Scan for the cell matching the given text and deliver its (x, y) coordinate at center. 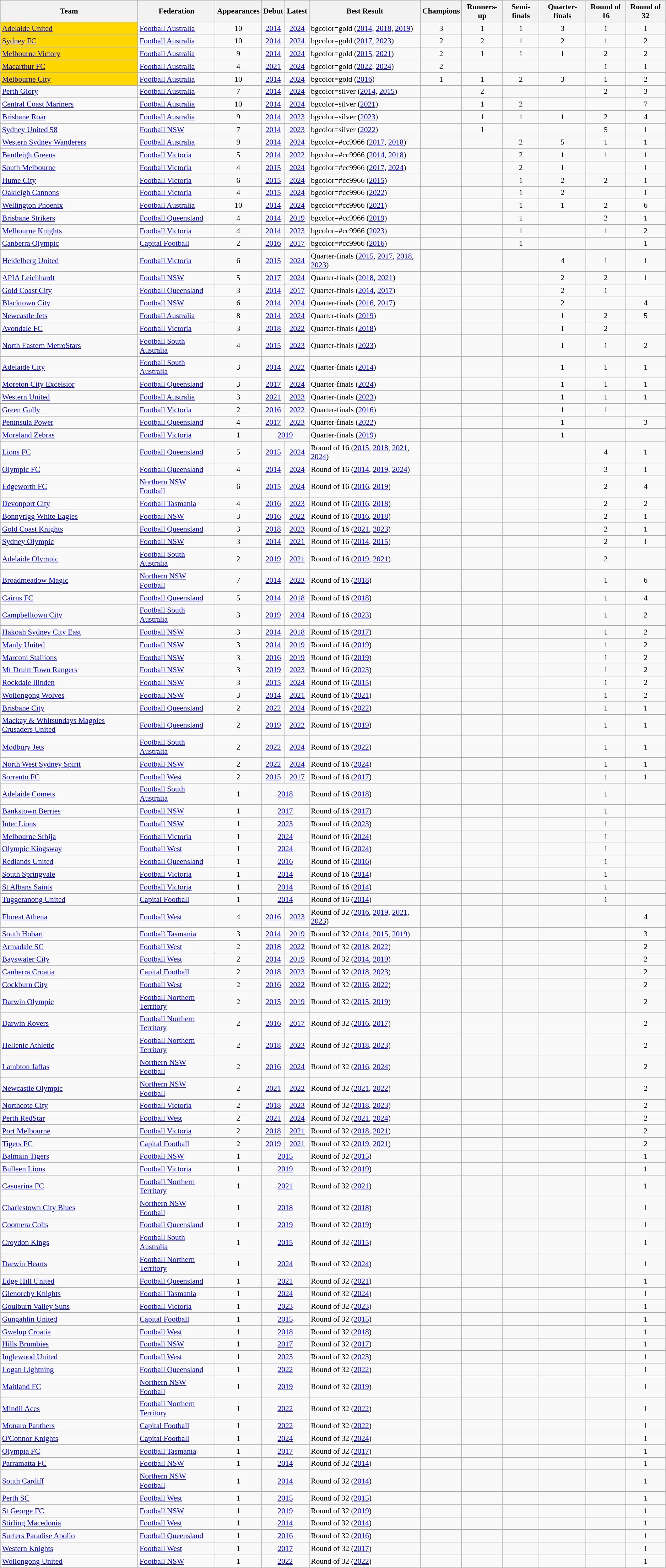
Quarter-finals (2015, 2017, 2018, 2023) (365, 261)
Marconi Stallions (69, 658)
Campbelltown City (69, 615)
Round of 32 (2016, 2017) (365, 1023)
Round of 16 (2014, 2015) (365, 542)
Round of 16 (2016) (365, 862)
Floreat Athena (69, 917)
Quarter-finals (2014, 2017) (365, 290)
Goulburn Valley Suns (69, 1307)
Quarter-finals (2016, 2017) (365, 303)
Devonport City (69, 504)
South Springvale (69, 875)
bgcolor=gold (2014, 2018, 2019) (365, 28)
Round of 32 (2021, 2022) (365, 1089)
Blacktown City (69, 303)
Wollongong United (69, 1561)
bgcolor=#cc9966 (2015) (365, 180)
Hume City (69, 180)
Inglewood United (69, 1357)
Macarthur FC (69, 66)
Darwin Hearts (69, 1264)
Round of 16 (2021, 2023) (365, 529)
Balmain Tigers (69, 1156)
bgcolor=#cc9966 (2019) (365, 218)
Sydney Olympic (69, 542)
Olympic FC (69, 469)
Round of 16 (606, 11)
North West Sydney Spirit (69, 764)
South Melbourne (69, 168)
Round of 32 (2018, 2021) (365, 1131)
Bankstown Berries (69, 811)
Parramatta FC (69, 1464)
Mt Druitt Town Rangers (69, 670)
Wellington Phoenix (69, 206)
Bayswater City (69, 959)
Round of 32 (2016, 2019, 2021, 2023) (365, 917)
Runners-up (482, 11)
Adelaide Olympic (69, 559)
Darwin Rovers (69, 1023)
Appearances (238, 11)
Sydney United 58 (69, 130)
Adelaide Comets (69, 794)
Newcastle Jets (69, 316)
Debut (274, 11)
St Albans Saints (69, 887)
Rockdale Ilinden (69, 683)
Round of 32 (2018, 2022) (365, 947)
Round of 32 (2014, 2019) (365, 959)
Olympia FC (69, 1451)
Edgeworth FC (69, 486)
Casuarina FC (69, 1186)
bgcolor=gold (2016) (365, 79)
Melbourne Victory (69, 54)
Inter Lions (69, 824)
Manly United (69, 645)
Round of 16 (2014, 2019, 2024) (365, 469)
Central Coast Mariners (69, 104)
Quarter-finals (2022) (365, 423)
Green Gully (69, 410)
Melbourne City (69, 79)
Perth Glory (69, 92)
bgcolor=silver (2023) (365, 117)
Gungahlin United (69, 1319)
Tuggeranong United (69, 900)
bgcolor=gold (2022, 2024) (365, 66)
South Hobart (69, 934)
bgcolor=#cc9966 (2022) (365, 193)
Tigers FC (69, 1144)
Round of 32 (2021, 2024) (365, 1118)
Team (69, 11)
Adelaide City (69, 367)
Round of 16 (2015) (365, 683)
Cairns FC (69, 598)
Monaro Panthers (69, 1426)
Bonnyrigg White Eagles (69, 517)
Darwin Olympic (69, 1002)
Quarter-finals (2018, 2021) (365, 278)
Round of 16 (2021) (365, 696)
Stirling Macedonia (69, 1523)
bgcolor=#cc9966 (2016) (365, 244)
Modbury Jets (69, 747)
bgcolor=#cc9966 (2017, 2024) (365, 168)
Melbourne Knights (69, 231)
Moreland Zebras (69, 435)
Perth SC (69, 1498)
Peninsula Power (69, 423)
Canberra Croatia (69, 972)
Brisbane City (69, 708)
Round of 32 (2016, 2024) (365, 1067)
Newcastle Olympic (69, 1089)
Port Melbourne (69, 1131)
Sydney FC (69, 41)
Round of 32 (645, 11)
Quarter-finals (2018) (365, 328)
Glenorchy Knights (69, 1294)
Wollongong Wolves (69, 696)
Quarter-finals (2014) (365, 367)
Round of 32 (2019, 2021) (365, 1144)
South Cardiff (69, 1481)
Armadale SC (69, 947)
Latest (297, 11)
Lions FC (69, 452)
bgcolor=#cc9966 (2021) (365, 206)
bgcolor=#cc9966 (2014, 2018) (365, 155)
Brisbane Roar (69, 117)
Logan Lightning (69, 1370)
Maitland FC (69, 1387)
Sorrento FC (69, 777)
Adelaide United (69, 28)
Quarter-finals (2024) (365, 385)
8 (238, 316)
Broadmeadow Magic (69, 581)
Redlands United (69, 862)
Round of 32 (2016, 2022) (365, 985)
Bentleigh Greens (69, 155)
Olympic Kingsway (69, 849)
Hills Brumbies (69, 1344)
Gold Coast City (69, 290)
Champions (441, 11)
Round of 16 (2019, 2021) (365, 559)
Round of 32 (2014, 2015, 2019) (365, 934)
Hakoah Sydney City East (69, 632)
Quarter-finals (563, 11)
Western United (69, 397)
Federation (177, 11)
Avondale FC (69, 328)
bgcolor=silver (2014, 2015) (365, 92)
bgcolor=gold (2015, 2021) (365, 54)
Mackay & Whitsundays Magpies Crusaders United (69, 725)
Hellenic Athletic (69, 1045)
bgcolor=#cc9966 (2023) (365, 231)
Round of 32 (2015, 2019) (365, 1002)
Perth RedStar (69, 1118)
bgcolor=silver (2021) (365, 104)
Gwelup Croatia (69, 1332)
bgcolor=#cc9966 (2017, 2018) (365, 142)
Round of 16 (2015, 2018, 2021, 2024) (365, 452)
Gold Coast Knights (69, 529)
Heidelberg United (69, 261)
Coomera Colts (69, 1225)
Quarter-finals (2016) (365, 410)
North Eastern MetroStars (69, 346)
Bulleen Lions (69, 1169)
Best Result (365, 11)
Surfers Paradise Apollo (69, 1536)
Semi-finals (521, 11)
Mindil Aces (69, 1408)
Moreton City Excelsior (69, 385)
St George FC (69, 1511)
Oakleigh Cannons (69, 193)
Western Sydney Wanderers (69, 142)
bgcolor=gold (2017, 2023) (365, 41)
APIA Leichhardt (69, 278)
Edge Hill United (69, 1281)
Croydon Kings (69, 1242)
Melbourne Srbija (69, 837)
bgcolor=silver (2022) (365, 130)
Round of 16 (2016, 2019) (365, 486)
Round of 32 (2016) (365, 1536)
Charlestown City Blues (69, 1208)
Lambton Jaffas (69, 1067)
O'Connor Knights (69, 1438)
Canberra Olympic (69, 244)
Western Knights (69, 1549)
Cockburn City (69, 985)
Northcote City (69, 1106)
Brisbane Strikers (69, 218)
